Extract the [x, y] coordinate from the center of the cell holding the provided text.  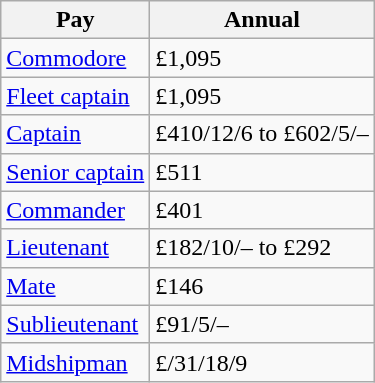
£410/12/6 to £602/5/– [262, 134]
Sublieutenant [76, 324]
Midshipman [76, 362]
£511 [262, 172]
£146 [262, 286]
Commander [76, 210]
Annual [262, 20]
Fleet captain [76, 96]
£182/10/– to £292 [262, 248]
Senior captain [76, 172]
Mate [76, 286]
Captain [76, 134]
£401 [262, 210]
Lieutenant [76, 248]
£/31/18/9 [262, 362]
Pay [76, 20]
Commodore [76, 58]
£91/5/– [262, 324]
